Return the (X, Y) coordinate for the center point of the cell that contains the specified text.  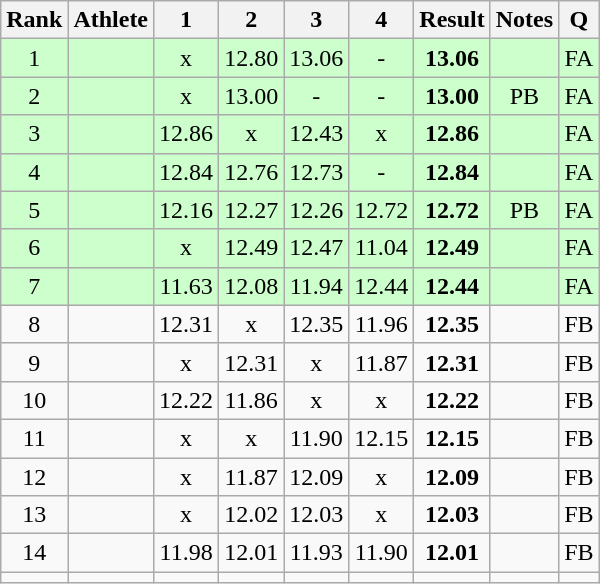
7 (34, 286)
11.04 (382, 248)
Q (579, 20)
12.16 (186, 210)
10 (34, 400)
12.73 (316, 172)
12.47 (316, 248)
Rank (34, 20)
11.63 (186, 286)
6 (34, 248)
5 (34, 210)
12.02 (252, 515)
12.08 (252, 286)
Athlete (111, 20)
12.26 (316, 210)
11.93 (316, 553)
12.80 (252, 58)
12 (34, 477)
11.86 (252, 400)
11.98 (186, 553)
11.96 (382, 324)
14 (34, 553)
8 (34, 324)
Result (452, 20)
11.94 (316, 286)
12.27 (252, 210)
13 (34, 515)
12.76 (252, 172)
Notes (524, 20)
9 (34, 362)
12.43 (316, 134)
11 (34, 438)
